Output the (x, y) coordinate of the center of the cell containing the given text.  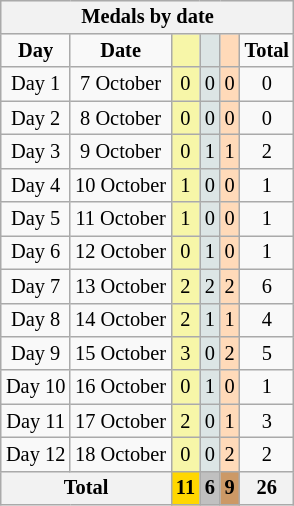
12 October (120, 253)
Medals by date (148, 17)
Day 8 (36, 320)
26 (267, 488)
13 October (120, 286)
7 October (120, 84)
15 October (120, 354)
Day 10 (36, 387)
Date (120, 51)
5 (267, 354)
Day 2 (36, 118)
11 October (120, 219)
Day 9 (36, 354)
9 (230, 488)
Day 7 (36, 286)
11 (186, 488)
8 October (120, 118)
9 October (120, 152)
Day 4 (36, 185)
Day 11 (36, 421)
Day 3 (36, 152)
Day (36, 51)
Day 5 (36, 219)
14 October (120, 320)
Day 12 (36, 455)
17 October (120, 421)
16 October (120, 387)
10 October (120, 185)
Day 1 (36, 84)
Day 6 (36, 253)
18 October (120, 455)
4 (267, 320)
